Return the (x, y) coordinate for the center point of the cell that contains the specified text.  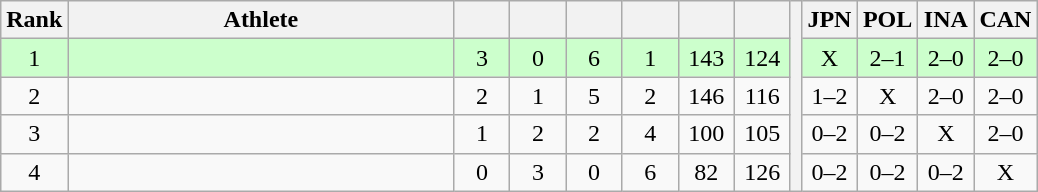
2–1 (887, 58)
CAN (1006, 20)
126 (762, 172)
82 (706, 172)
124 (762, 58)
Rank (34, 20)
100 (706, 134)
JPN (829, 20)
POL (887, 20)
143 (706, 58)
105 (762, 134)
146 (706, 96)
116 (762, 96)
Athlete (261, 20)
INA (946, 20)
5 (594, 96)
1–2 (829, 96)
